Find where the given text appears and provide that cell's center as [x, y] coordinate. 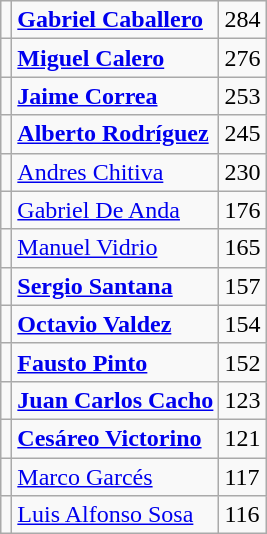
Manuel Vidrio [116, 248]
253 [242, 96]
Octavio Valdez [116, 324]
Alberto Rodríguez [116, 134]
Sergio Santana [116, 286]
230 [242, 172]
117 [242, 477]
165 [242, 248]
276 [242, 58]
245 [242, 134]
121 [242, 438]
Cesáreo Victorino [116, 438]
Miguel Calero [116, 58]
123 [242, 400]
157 [242, 286]
154 [242, 324]
Juan Carlos Cacho [116, 400]
Luis Alfonso Sosa [116, 515]
Gabriel De Anda [116, 210]
Jaime Correa [116, 96]
Fausto Pinto [116, 362]
Andres Chitiva [116, 172]
152 [242, 362]
Gabriel Caballero [116, 20]
116 [242, 515]
176 [242, 210]
284 [242, 20]
Marco Garcés [116, 477]
